Capture the cell that displays the provided text and extract its (X, Y) central coordinate. 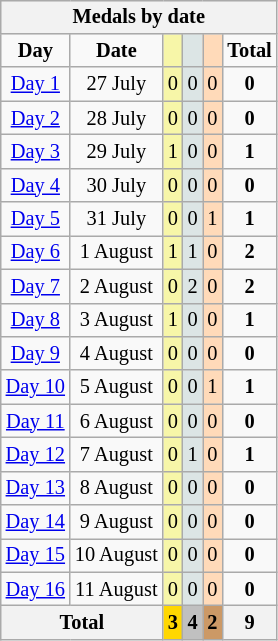
Day 4 (36, 185)
Day 14 (36, 522)
10 August (116, 556)
27 July (116, 84)
Day 8 (36, 320)
Day 1 (36, 84)
Day 13 (36, 488)
31 July (116, 219)
Day 5 (36, 219)
30 July (116, 185)
3 August (116, 320)
3 (173, 623)
9 August (116, 522)
Medals by date (139, 17)
Day 11 (36, 421)
1 August (116, 253)
Day 2 (36, 118)
Day 6 (36, 253)
Day 12 (36, 455)
4 August (116, 354)
8 August (116, 488)
7 August (116, 455)
Day 3 (36, 152)
4 (193, 623)
9 (249, 623)
6 August (116, 421)
28 July (116, 118)
Day 9 (36, 354)
Day 16 (36, 589)
5 August (116, 387)
Date (116, 51)
11 August (116, 589)
Day 10 (36, 387)
2 August (116, 286)
Day 15 (36, 556)
Day 7 (36, 286)
Day (36, 51)
29 July (116, 152)
